For the text-containing cell, return its midpoint in (X, Y) coordinate format. 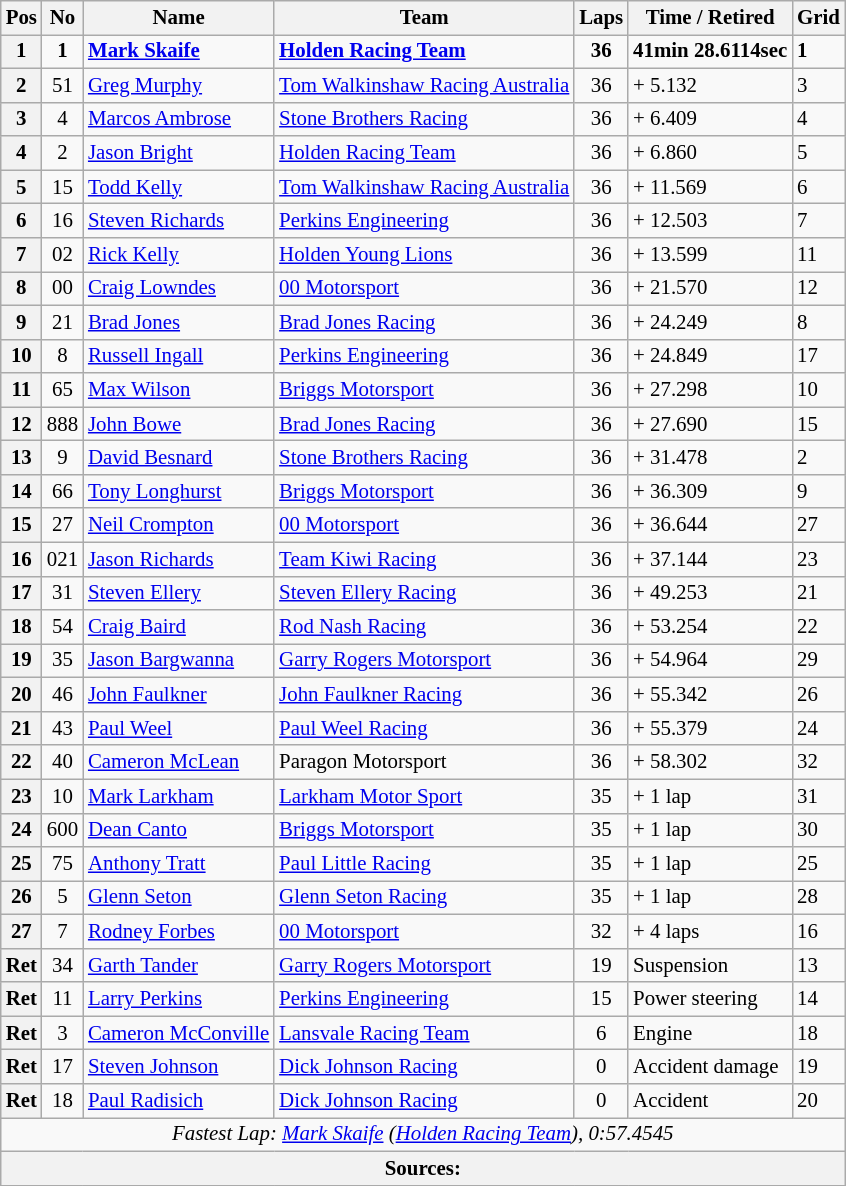
+ 55.342 (710, 695)
Craig Baird (178, 627)
Cameron McConville (178, 1033)
54 (62, 627)
46 (62, 695)
28 (818, 898)
+ 37.144 (710, 559)
Accident damage (710, 1067)
02 (62, 255)
Tony Longhurst (178, 491)
Grid (818, 18)
Jason Richards (178, 559)
Paul Radisich (178, 1101)
+ 21.570 (710, 288)
Laps (601, 18)
Sources: (423, 1168)
Paragon Motorsport (424, 762)
Cameron McLean (178, 762)
+ 53.254 (710, 627)
Brad Jones (178, 322)
No (62, 18)
+ 4 laps (710, 931)
Steven Johnson (178, 1067)
Anthony Tratt (178, 864)
+ 6.860 (710, 153)
+ 31.478 (710, 458)
Team (424, 18)
Larkham Motor Sport (424, 796)
Mark Larkham (178, 796)
David Besnard (178, 458)
600 (62, 830)
Mark Skaife (178, 51)
+ 24.849 (710, 356)
43 (62, 728)
+ 5.132 (710, 85)
Greg Murphy (178, 85)
Power steering (710, 999)
Glenn Seton Racing (424, 898)
John Faulkner Racing (424, 695)
+ 11.569 (710, 187)
+ 6.409 (710, 119)
John Bowe (178, 424)
Dean Canto (178, 830)
Craig Lowndes (178, 288)
Paul Little Racing (424, 864)
Time / Retired (710, 18)
Jason Bright (178, 153)
Steven Ellery Racing (424, 593)
+ 27.690 (710, 424)
+ 36.309 (710, 491)
Marcos Ambrose (178, 119)
021 (62, 559)
Suspension (710, 965)
Neil Crompton (178, 525)
+ 12.503 (710, 221)
+ 49.253 (710, 593)
Steven Richards (178, 221)
51 (62, 85)
Team Kiwi Racing (424, 559)
66 (62, 491)
30 (818, 830)
Fastest Lap: Mark Skaife (Holden Racing Team), 0:57.4545 (423, 1135)
34 (62, 965)
Paul Weel Racing (424, 728)
Pos (22, 18)
+ 27.298 (710, 390)
Glenn Seton (178, 898)
Russell Ingall (178, 356)
Rick Kelly (178, 255)
Name (178, 18)
+ 55.379 (710, 728)
Steven Ellery (178, 593)
41min 28.6114sec (710, 51)
+ 36.644 (710, 525)
+ 58.302 (710, 762)
Garth Tander (178, 965)
00 (62, 288)
Rod Nash Racing (424, 627)
Accident (710, 1101)
75 (62, 864)
Rodney Forbes (178, 931)
Larry Perkins (178, 999)
Todd Kelly (178, 187)
29 (818, 661)
Max Wilson (178, 390)
65 (62, 390)
+ 54.964 (710, 661)
+ 24.249 (710, 322)
John Faulkner (178, 695)
Lansvale Racing Team (424, 1033)
Paul Weel (178, 728)
40 (62, 762)
+ 13.599 (710, 255)
Holden Young Lions (424, 255)
888 (62, 424)
Jason Bargwanna (178, 661)
Engine (710, 1033)
